Provide the [x, y] coordinate of the cell's center where the given text is located.  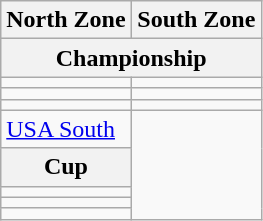
South Zone [196, 20]
Championship [132, 58]
Cup [66, 167]
North Zone [66, 20]
USA South [66, 129]
